Pinpoint the cell where the given text exists, returning its (x, y) midpoint coordinate. 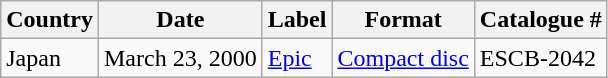
Catalogue # (540, 20)
Format (403, 20)
March 23, 2000 (180, 58)
Country (50, 20)
Epic (297, 58)
Compact disc (403, 58)
Japan (50, 58)
Label (297, 20)
ESCB-2042 (540, 58)
Date (180, 20)
